Return the [x, y] coordinate for the center point of the cell that contains the specified text.  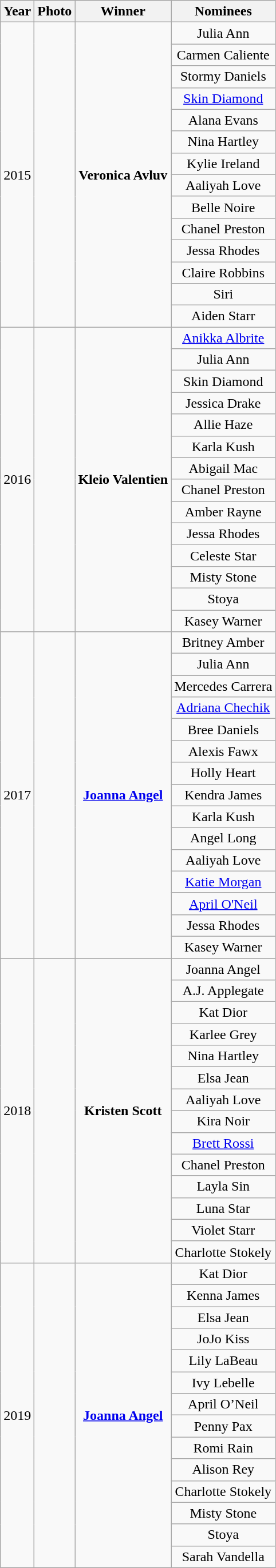
Alison Rey [223, 1470]
2018 [17, 1111]
Ivy Lebelle [223, 1383]
2019 [17, 1415]
Kira Noir [223, 1121]
Abigail Mac [223, 468]
Romi Rain [223, 1448]
Amber Rayne [223, 512]
April O’Neil [223, 1404]
Angel Long [223, 838]
Photo [55, 11]
Katie Morgan [223, 882]
Mercedes Carrera [223, 686]
Winner [123, 11]
Jessica Drake [223, 403]
Holly Heart [223, 773]
Kristen Scott [123, 1111]
Veronica Avluv [123, 175]
Celeste Star [223, 555]
Layla Sin [223, 1187]
Year [17, 11]
Violet Starr [223, 1230]
Brett Rossi [223, 1143]
2015 [17, 175]
Sarah Vandella [223, 1557]
Alexis Fawx [223, 751]
Belle Noire [223, 207]
Britney Amber [223, 643]
A.J. Applegate [223, 991]
Anikka Albrite [223, 338]
Carmen Caliente [223, 55]
Adriana Chechik [223, 708]
JoJo Kiss [223, 1339]
Kenna James [223, 1295]
2017 [17, 795]
Kleio Valentien [123, 479]
Alana Evans [223, 120]
Siri [223, 295]
April O'Neil [223, 904]
Nominees [223, 11]
Bree Daniels [223, 730]
Allie Haze [223, 425]
Kendra James [223, 795]
Claire Robbins [223, 273]
Luna Star [223, 1208]
Karlee Grey [223, 1034]
Kylie Ireland [223, 164]
Aiden Starr [223, 316]
Penny Pax [223, 1426]
Stormy Daniels [223, 77]
Lily LaBeau [223, 1361]
2016 [17, 479]
